Determine the [X, Y] coordinate at the center of the cell enclosing the given text.  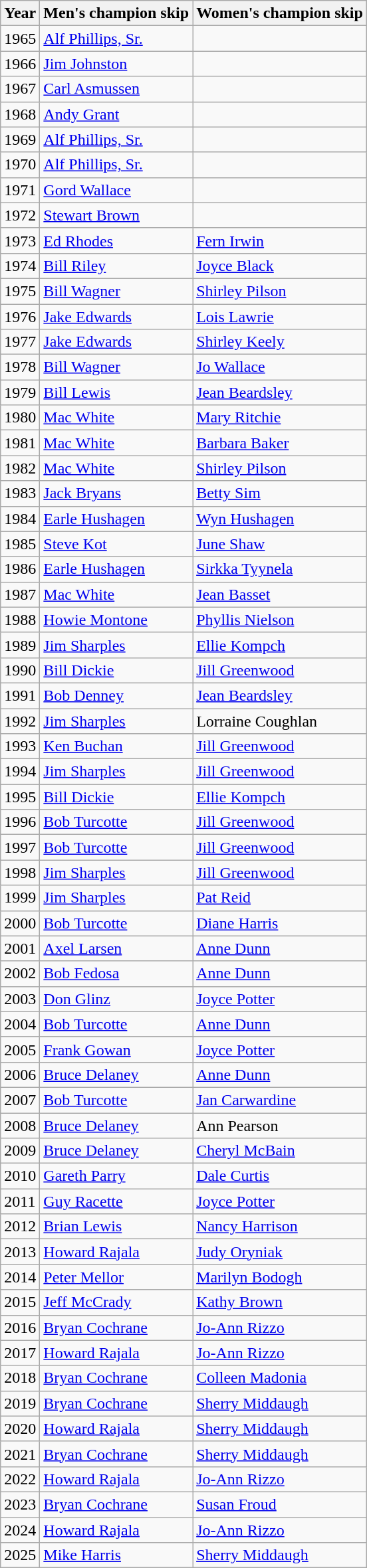
1973 [20, 240]
Guy Racette [116, 1201]
2004 [20, 1024]
2010 [20, 1176]
Axel Larsen [116, 948]
1986 [20, 569]
1996 [20, 822]
Peter Mellor [116, 1277]
2020 [20, 1429]
Sirkka Tyynela [280, 569]
Kathy Brown [280, 1302]
Jeff McCrady [116, 1302]
Lorraine Coughlan [280, 721]
1998 [20, 873]
1982 [20, 468]
Ann Pearson [280, 1126]
2002 [20, 974]
2016 [20, 1328]
Mary Ritchie [280, 418]
Cheryl McBain [280, 1151]
Bill Riley [116, 266]
2011 [20, 1201]
1988 [20, 620]
Brian Lewis [116, 1227]
1965 [20, 39]
1974 [20, 266]
Barbara Baker [280, 443]
1994 [20, 772]
Carl Asmussen [116, 89]
2022 [20, 1479]
2007 [20, 1100]
Wyn Hushagen [280, 519]
Jan Carwardine [280, 1100]
2003 [20, 999]
Betty Sim [280, 493]
2001 [20, 948]
Gord Wallace [116, 190]
Jean Basset [280, 594]
Nancy Harrison [280, 1227]
2023 [20, 1504]
1985 [20, 544]
Mike Harris [116, 1555]
1995 [20, 797]
Frank Gowan [116, 1049]
1981 [20, 443]
1989 [20, 645]
1966 [20, 64]
Bob Denney [116, 695]
1976 [20, 317]
Susan Froud [280, 1504]
Andy Grant [116, 114]
2013 [20, 1252]
Pat Reid [280, 898]
1967 [20, 89]
2018 [20, 1378]
Jo Wallace [280, 367]
2025 [20, 1555]
1977 [20, 342]
2024 [20, 1529]
Jim Johnston [116, 64]
Women's champion skip [280, 13]
2000 [20, 923]
June Shaw [280, 544]
Gareth Parry [116, 1176]
1970 [20, 165]
2008 [20, 1126]
1993 [20, 746]
2019 [20, 1403]
Ed Rhodes [116, 240]
Fern Irwin [280, 240]
2014 [20, 1277]
Men's champion skip [116, 13]
Colleen Madonia [280, 1378]
Judy Oryniak [280, 1252]
Joyce Black [280, 266]
1975 [20, 291]
1991 [20, 695]
1992 [20, 721]
Don Glinz [116, 999]
1971 [20, 190]
Ken Buchan [116, 746]
2006 [20, 1075]
1980 [20, 418]
2021 [20, 1454]
Bill Lewis [116, 392]
1997 [20, 847]
Jack Bryans [116, 493]
2009 [20, 1151]
1987 [20, 594]
1999 [20, 898]
2017 [20, 1353]
Shirley Keely [280, 342]
Dale Curtis [280, 1176]
Steve Kot [116, 544]
2015 [20, 1302]
1984 [20, 519]
1968 [20, 114]
1990 [20, 670]
2012 [20, 1227]
1983 [20, 493]
Bob Fedosa [116, 974]
Lois Lawrie [280, 317]
1969 [20, 139]
Phyllis Nielson [280, 620]
1978 [20, 367]
Year [20, 13]
2005 [20, 1049]
Marilyn Bodogh [280, 1277]
Diane Harris [280, 923]
1979 [20, 392]
Howie Montone [116, 620]
Stewart Brown [116, 215]
1972 [20, 215]
